For the text-containing cell, return its midpoint in (x, y) coordinate format. 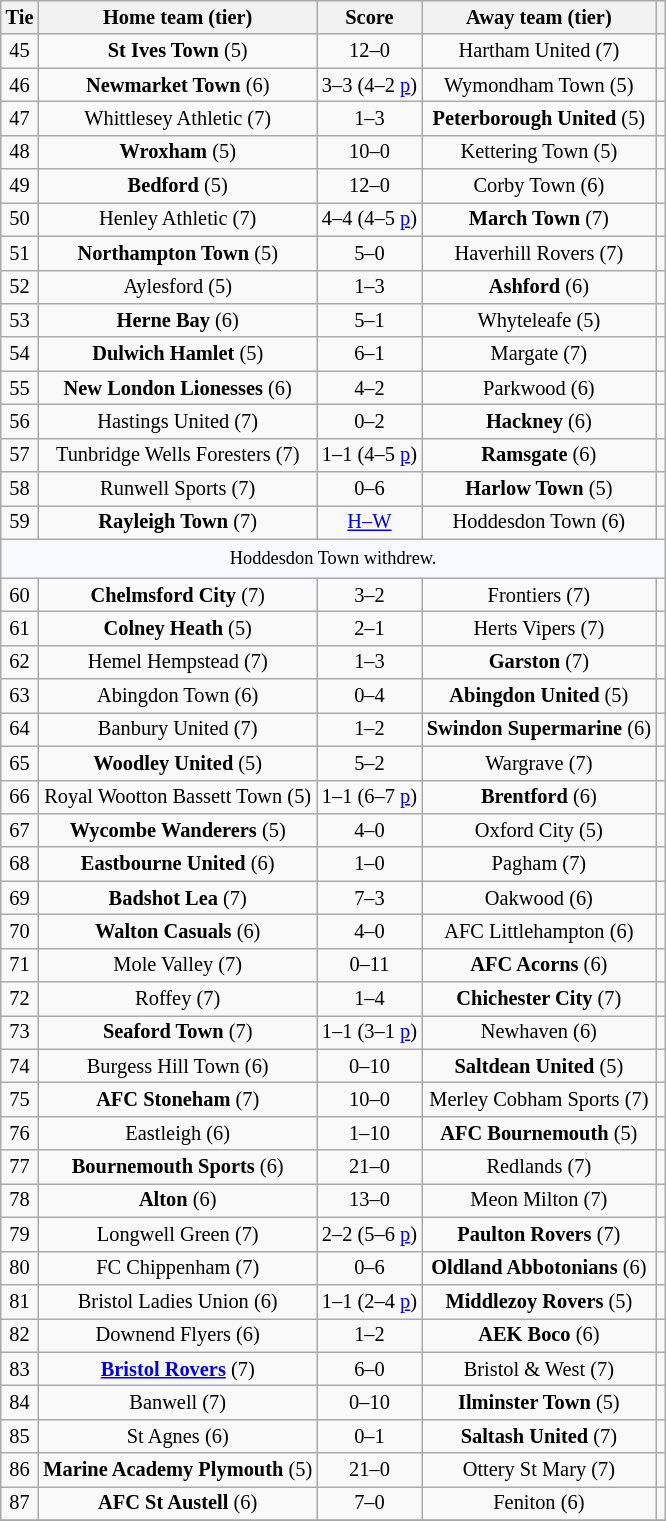
47 (20, 118)
51 (20, 253)
5–2 (370, 763)
1–0 (370, 864)
Banbury United (7) (178, 729)
Bristol Rovers (7) (178, 1369)
62 (20, 662)
Eastbourne United (6) (178, 864)
84 (20, 1402)
2–1 (370, 628)
Woodley United (5) (178, 763)
Bristol Ladies Union (6) (178, 1301)
1–10 (370, 1133)
73 (20, 1032)
Northampton Town (5) (178, 253)
2–2 (5–6 p) (370, 1234)
50 (20, 219)
4–2 (370, 388)
56 (20, 421)
Meon Milton (7) (539, 1200)
Wymondham Town (5) (539, 85)
Ilminster Town (5) (539, 1402)
Runwell Sports (7) (178, 489)
13–0 (370, 1200)
71 (20, 965)
65 (20, 763)
60 (20, 595)
1–1 (3–1 p) (370, 1032)
Corby Town (6) (539, 186)
81 (20, 1301)
Garston (7) (539, 662)
Kettering Town (5) (539, 152)
53 (20, 320)
Walton Casuals (6) (178, 931)
Middlezoy Rovers (5) (539, 1301)
Bournemouth Sports (6) (178, 1167)
Frontiers (7) (539, 595)
Tie (20, 17)
Bedford (5) (178, 186)
Newmarket Town (6) (178, 85)
57 (20, 455)
83 (20, 1369)
Hoddesdon Town withdrew. (334, 558)
61 (20, 628)
7–3 (370, 898)
0–11 (370, 965)
Swindon Supermarine (6) (539, 729)
6–0 (370, 1369)
78 (20, 1200)
Whyteleafe (5) (539, 320)
Wargrave (7) (539, 763)
Feniton (6) (539, 1503)
80 (20, 1268)
Brentford (6) (539, 797)
Parkwood (6) (539, 388)
Badshot Lea (7) (178, 898)
6–1 (370, 354)
FC Chippenham (7) (178, 1268)
Hastings United (7) (178, 421)
AFC Bournemouth (5) (539, 1133)
48 (20, 152)
5–0 (370, 253)
45 (20, 51)
76 (20, 1133)
3–3 (4–2 p) (370, 85)
Colney Heath (5) (178, 628)
Abingdon Town (6) (178, 696)
52 (20, 287)
58 (20, 489)
Newhaven (6) (539, 1032)
Merley Cobham Sports (7) (539, 1099)
Hoddesdon Town (6) (539, 522)
Hackney (6) (539, 421)
Paulton Rovers (7) (539, 1234)
Pagham (7) (539, 864)
74 (20, 1066)
Peterborough United (5) (539, 118)
Tunbridge Wells Foresters (7) (178, 455)
Saltdean United (5) (539, 1066)
AFC St Austell (6) (178, 1503)
Marine Academy Plymouth (5) (178, 1470)
Ashford (6) (539, 287)
Abingdon United (5) (539, 696)
64 (20, 729)
Eastleigh (6) (178, 1133)
Roffey (7) (178, 999)
AEK Boco (6) (539, 1335)
AFC Stoneham (7) (178, 1099)
Herts Vipers (7) (539, 628)
77 (20, 1167)
Oxford City (5) (539, 830)
59 (20, 522)
Banwell (7) (178, 1402)
Hemel Hempstead (7) (178, 662)
Harlow Town (5) (539, 489)
H–W (370, 522)
Home team (tier) (178, 17)
68 (20, 864)
Away team (tier) (539, 17)
3–2 (370, 595)
Alton (6) (178, 1200)
Oakwood (6) (539, 898)
Margate (7) (539, 354)
55 (20, 388)
St Ives Town (5) (178, 51)
Burgess Hill Town (6) (178, 1066)
1–1 (6–7 p) (370, 797)
4–4 (4–5 p) (370, 219)
Whittlesey Athletic (7) (178, 118)
Wycombe Wanderers (5) (178, 830)
66 (20, 797)
0–1 (370, 1436)
85 (20, 1436)
63 (20, 696)
54 (20, 354)
67 (20, 830)
Ottery St Mary (7) (539, 1470)
5–1 (370, 320)
Henley Athletic (7) (178, 219)
0–4 (370, 696)
Oldland Abbotonians (6) (539, 1268)
Score (370, 17)
7–0 (370, 1503)
Dulwich Hamlet (5) (178, 354)
New London Lionesses (6) (178, 388)
Bristol & West (7) (539, 1369)
Longwell Green (7) (178, 1234)
75 (20, 1099)
1–1 (2–4 p) (370, 1301)
1–4 (370, 999)
Haverhill Rovers (7) (539, 253)
Chelmsford City (7) (178, 595)
Seaford Town (7) (178, 1032)
79 (20, 1234)
Royal Wootton Bassett Town (5) (178, 797)
Wroxham (5) (178, 152)
Chichester City (7) (539, 999)
87 (20, 1503)
AFC Littlehampton (6) (539, 931)
Mole Valley (7) (178, 965)
March Town (7) (539, 219)
1–1 (4–5 p) (370, 455)
Rayleigh Town (7) (178, 522)
Saltash United (7) (539, 1436)
49 (20, 186)
86 (20, 1470)
Aylesford (5) (178, 287)
Downend Flyers (6) (178, 1335)
St Agnes (6) (178, 1436)
Herne Bay (6) (178, 320)
0–2 (370, 421)
Hartham United (7) (539, 51)
69 (20, 898)
82 (20, 1335)
70 (20, 931)
AFC Acorns (6) (539, 965)
72 (20, 999)
Ramsgate (6) (539, 455)
Redlands (7) (539, 1167)
46 (20, 85)
